Locate the cell with the specified text and output its [X, Y] center coordinate. 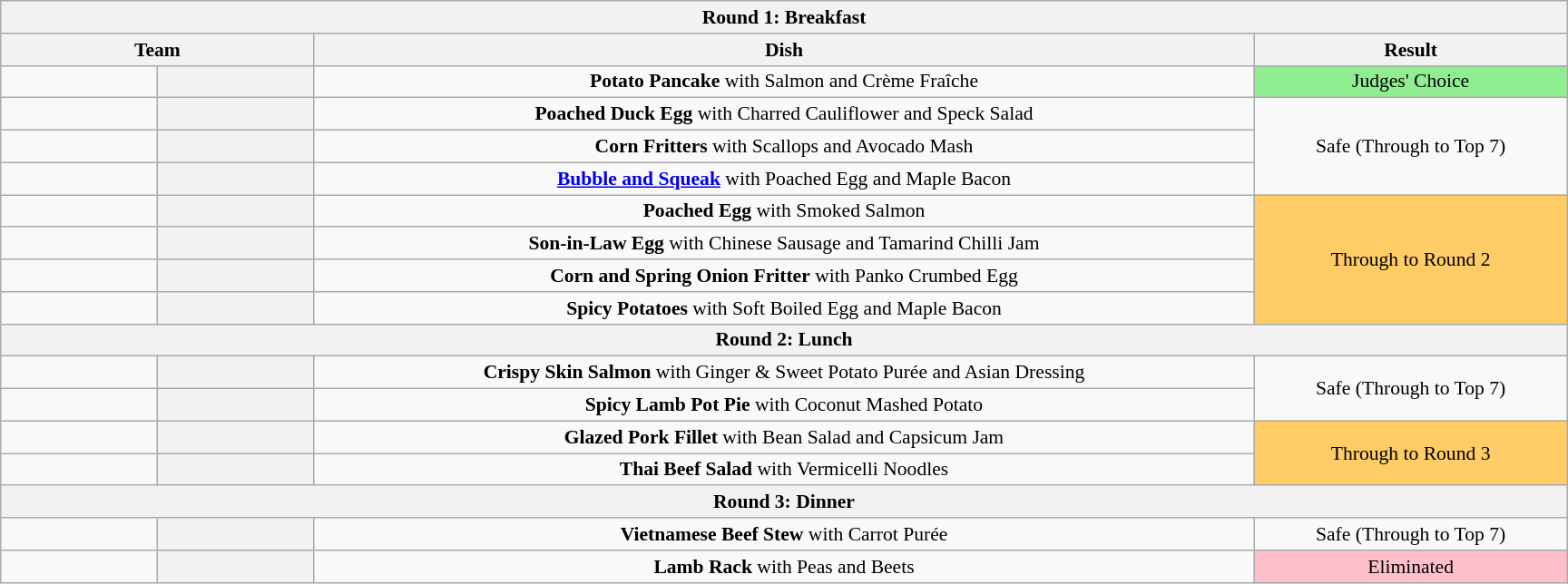
Crispy Skin Salmon with Ginger & Sweet Potato Purée and Asian Dressing [784, 373]
Result [1410, 50]
Vietnamese Beef Stew with Carrot Purée [784, 534]
Son-in-Law Egg with Chinese Sausage and Tamarind Chilli Jam [784, 244]
Spicy Potatoes with Soft Boiled Egg and Maple Bacon [784, 308]
Team [158, 50]
Through to Round 2 [1410, 259]
Glazed Pork Fillet with Bean Salad and Capsicum Jam [784, 437]
Corn Fritters with Scallops and Avocado Mash [784, 147]
Poached Duck Egg with Charred Cauliflower and Speck Salad [784, 114]
Dish [784, 50]
Round 3: Dinner [784, 502]
Through to Round 3 [1410, 453]
Eliminated [1410, 567]
Round 2: Lunch [784, 340]
Potato Pancake with Salmon and Crème Fraîche [784, 82]
Judges' Choice [1410, 82]
Round 1: Breakfast [784, 17]
Corn and Spring Onion Fritter with Panko Crumbed Egg [784, 276]
Bubble and Squeak with Poached Egg and Maple Bacon [784, 179]
Poached Egg with Smoked Salmon [784, 211]
Thai Beef Salad with Vermicelli Noodles [784, 470]
Spicy Lamb Pot Pie with Coconut Mashed Potato [784, 405]
Lamb Rack with Peas and Beets [784, 567]
